Detect which cell encompasses the target text, then output its (x, y) center coordinate. 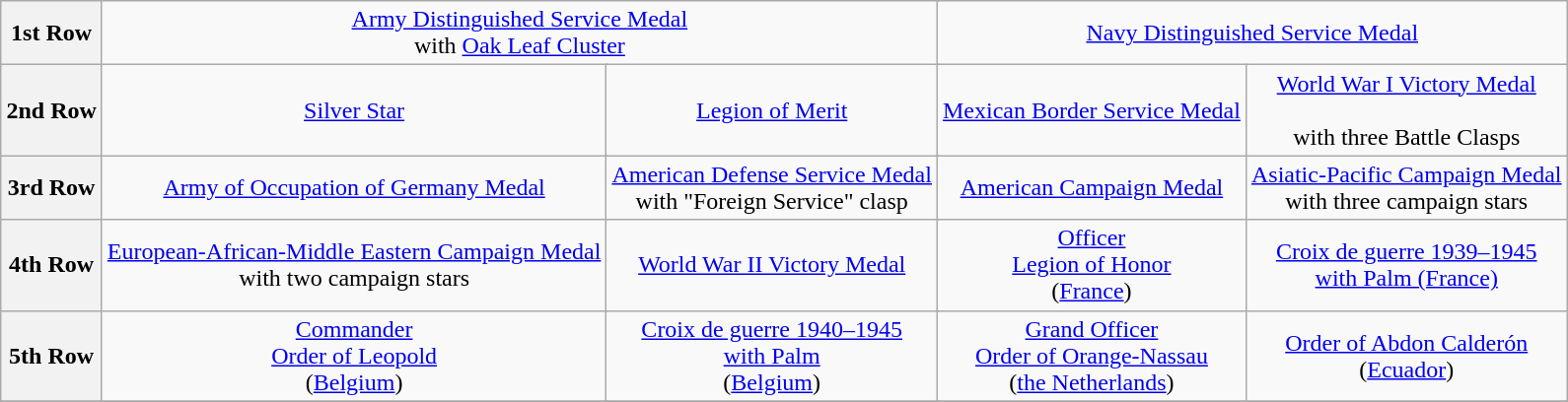
Silver Star (354, 110)
Order of Abdon Calderón (Ecuador) (1406, 356)
2nd Row (51, 110)
Army of Occupation of Germany Medal (354, 187)
3rd Row (51, 187)
Grand Officer Order of Orange-Nassau (the Netherlands) (1091, 356)
4th Row (51, 265)
Army Distinguished Service Medal with Oak Leaf Cluster (519, 33)
World War II Victory Medal (772, 265)
Navy Distinguished Service Medal (1252, 33)
World War I Victory Medal with three Battle Clasps (1406, 110)
American Campaign Medal (1091, 187)
Asiatic-Pacific Campaign Medal with three campaign stars (1406, 187)
Commander Order of Leopold (Belgium) (354, 356)
1st Row (51, 33)
Mexican Border Service Medal (1091, 110)
Officer Legion of Honor (France) (1091, 265)
Legion of Merit (772, 110)
American Defense Service Medal with "Foreign Service" clasp (772, 187)
5th Row (51, 356)
Croix de guerre 1940–1945 with Palm(Belgium) (772, 356)
Croix de guerre 1939–1945 with Palm (France) (1406, 265)
European-African-Middle Eastern Campaign Medal with two campaign stars (354, 265)
